For the text-containing cell, return its midpoint in [x, y] coordinate format. 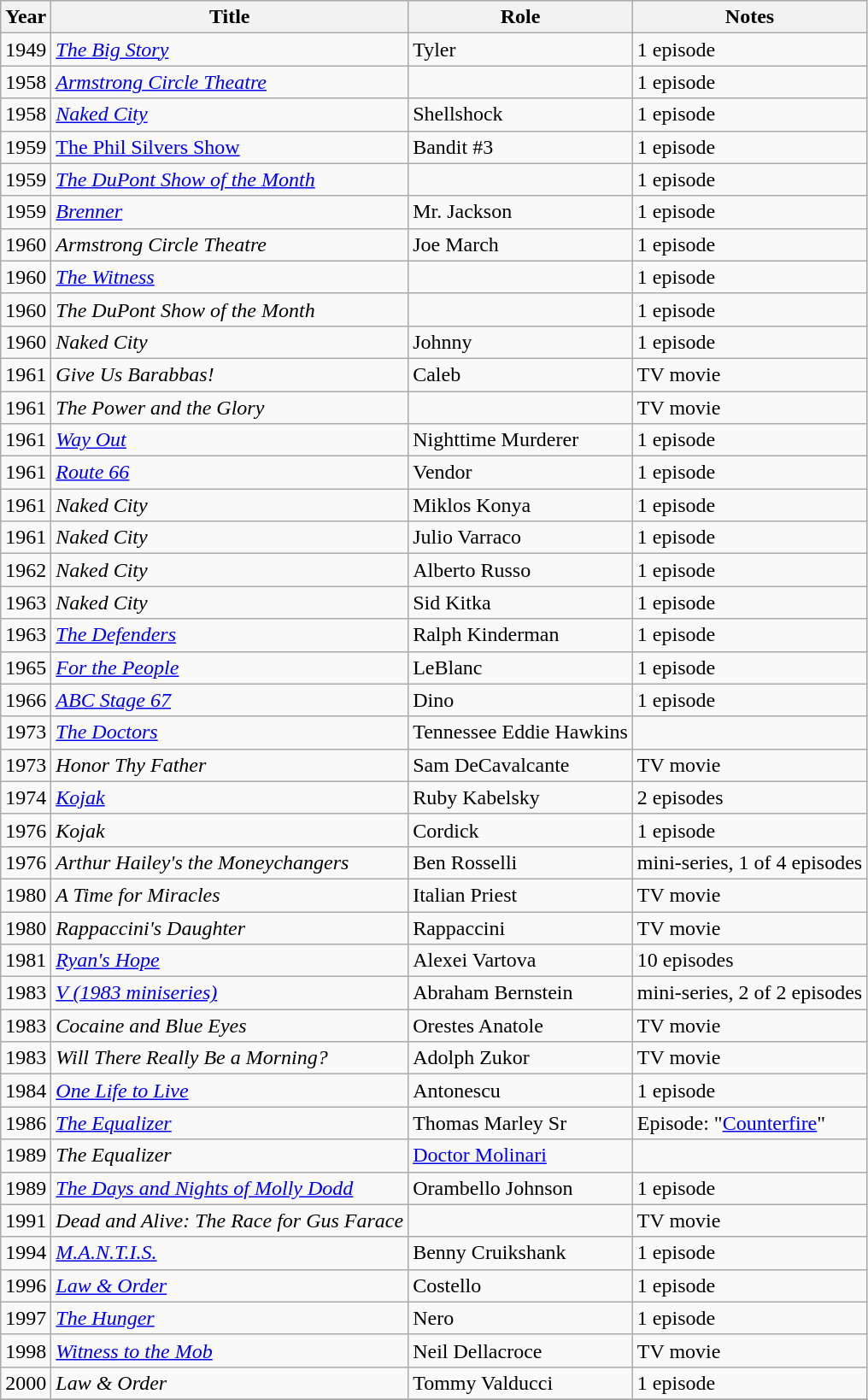
1991 [26, 1221]
Sam DeCavalcante [521, 765]
Brenner [230, 212]
Johnny [521, 342]
Sid Kitka [521, 603]
mini-series, 2 of 2 episodes [749, 993]
1966 [26, 700]
1998 [26, 1350]
For the People [230, 668]
Alberto Russo [521, 570]
Tennessee Eddie Hawkins [521, 732]
The Defenders [230, 635]
1962 [26, 570]
Vendor [521, 473]
Doctor Molinari [521, 1156]
Year [26, 17]
Italian Priest [521, 895]
The Hunger [230, 1318]
Episode: "Counterfire" [749, 1123]
Joe March [521, 244]
Shellshock [521, 115]
Will There Really Be a Morning? [230, 1058]
M.A.N.T.I.S. [230, 1253]
Dino [521, 700]
Arthur Hailey's the Moneychangers [230, 862]
Miklos Konya [521, 505]
mini-series, 1 of 4 episodes [749, 862]
The Days and Nights of Molly Dodd [230, 1188]
LeBlanc [521, 668]
Witness to the Mob [230, 1350]
Orestes Anatole [521, 1026]
Antonescu [521, 1091]
Ruby Kabelsky [521, 797]
1949 [26, 50]
Dead and Alive: The Race for Gus Farace [230, 1221]
Cordick [521, 830]
Tommy Valducci [521, 1383]
Notes [749, 17]
Benny Cruikshank [521, 1253]
1981 [26, 961]
V (1983 miniseries) [230, 993]
Rappaccini's Daughter [230, 927]
Tyler [521, 50]
Neil Dellacroce [521, 1350]
Thomas Marley Sr [521, 1123]
Nero [521, 1318]
Give Us Barabbas! [230, 374]
Ryan's Hope [230, 961]
Ben Rosselli [521, 862]
1997 [26, 1318]
Role [521, 17]
Nighttime Murderer [521, 440]
Honor Thy Father [230, 765]
Caleb [521, 374]
The Phil Silvers Show [230, 147]
Mr. Jackson [521, 212]
ABC Stage 67 [230, 700]
Orambello Johnson [521, 1188]
1974 [26, 797]
Way Out [230, 440]
The Big Story [230, 50]
Costello [521, 1285]
1996 [26, 1285]
1984 [26, 1091]
Bandit #3 [521, 147]
The Power and the Glory [230, 408]
One Life to Live [230, 1091]
1994 [26, 1253]
The Witness [230, 277]
Cocaine and Blue Eyes [230, 1026]
The Doctors [230, 732]
Rappaccini [521, 927]
Alexei Vartova [521, 961]
Abraham Bernstein [521, 993]
1986 [26, 1123]
Julio Varraco [521, 538]
Route 66 [230, 473]
A Time for Miracles [230, 895]
10 episodes [749, 961]
Adolph Zukor [521, 1058]
2000 [26, 1383]
2 episodes [749, 797]
1965 [26, 668]
Ralph Kinderman [521, 635]
Title [230, 17]
